From the cell containing the given text, extract its center point as [X, Y] coordinate. 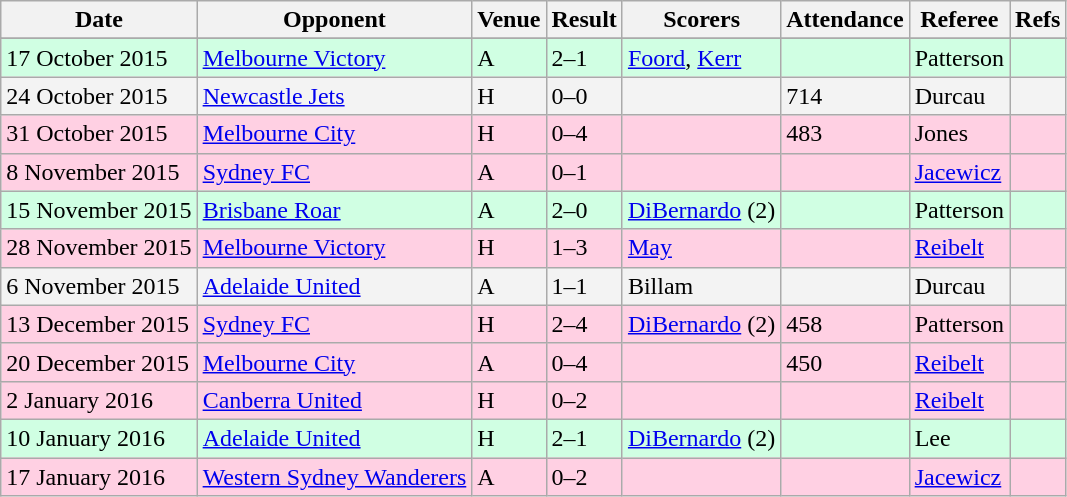
Lee [959, 438]
Jones [959, 134]
Venue [509, 20]
Brisbane Roar [334, 210]
24 October 2015 [99, 96]
Scorers [701, 20]
Canberra United [334, 400]
Referee [959, 20]
0–1 [584, 172]
8 November 2015 [99, 172]
6 November 2015 [99, 286]
Result [584, 20]
2–0 [584, 210]
Foord, Kerr [701, 58]
Newcastle Jets [334, 96]
Refs [1038, 20]
Opponent [334, 20]
458 [845, 324]
17 October 2015 [99, 58]
31 October 2015 [99, 134]
20 December 2015 [99, 362]
2 January 2016 [99, 400]
15 November 2015 [99, 210]
1–1 [584, 286]
Date [99, 20]
13 December 2015 [99, 324]
May [701, 248]
28 November 2015 [99, 248]
1–3 [584, 248]
Billam [701, 286]
17 January 2016 [99, 477]
483 [845, 134]
Western Sydney Wanderers [334, 477]
2–4 [584, 324]
0–0 [584, 96]
10 January 2016 [99, 438]
714 [845, 96]
450 [845, 362]
Attendance [845, 20]
